Return [X, Y] of the center of cell containing provided text 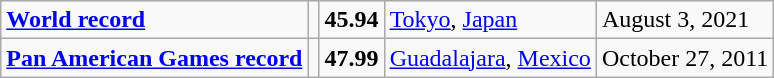
47.99 [352, 58]
45.94 [352, 20]
Guadalajara, Mexico [490, 58]
World record [154, 20]
Tokyo, Japan [490, 20]
Pan American Games record [154, 58]
August 3, 2021 [684, 20]
October 27, 2011 [684, 58]
